Return (X, Y) of the center of cell containing provided text 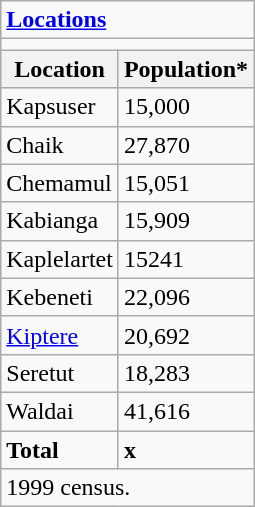
41,616 (186, 411)
20,692 (186, 335)
22,096 (186, 297)
Chaik (60, 145)
15241 (186, 259)
Kaplelartet (60, 259)
Population* (186, 69)
Kebeneti (60, 297)
x (186, 449)
15,909 (186, 221)
Kabianga (60, 221)
Seretut (60, 373)
15,051 (186, 183)
1999 census. (128, 488)
18,283 (186, 373)
Kiptere (60, 335)
Chemamul (60, 183)
Total (60, 449)
27,870 (186, 145)
15,000 (186, 107)
Kapsuser (60, 107)
Location (60, 69)
Locations (128, 20)
Waldai (60, 411)
